Search for the cell housing the specified text and yield its (x, y) center coordinate. 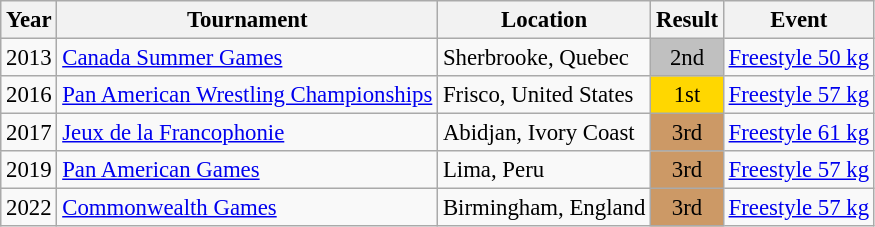
2nd (688, 58)
Freestyle 50 kg (798, 58)
Result (688, 20)
2016 (29, 95)
Tournament (248, 20)
2022 (29, 208)
Lima, Peru (544, 170)
Commonwealth Games (248, 208)
Event (798, 20)
Sherbrooke, Quebec (544, 58)
Frisco, United States (544, 95)
Pan American Games (248, 170)
Freestyle 61 kg (798, 133)
Birmingham, England (544, 208)
2019 (29, 170)
2013 (29, 58)
2017 (29, 133)
Abidjan, Ivory Coast (544, 133)
Pan American Wrestling Championships (248, 95)
Year (29, 20)
Canada Summer Games (248, 58)
Location (544, 20)
Jeux de la Francophonie (248, 133)
1st (688, 95)
